Return [x, y] of the center of cell containing provided text 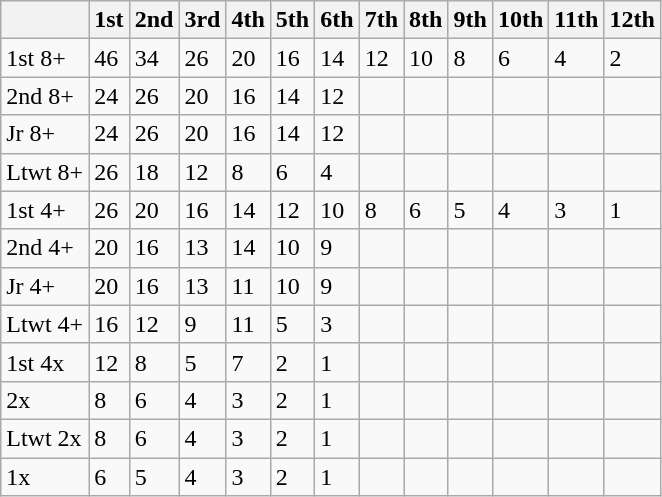
34 [154, 58]
18 [154, 172]
46 [109, 58]
5th [292, 20]
Ltwt 4+ [45, 324]
4th [248, 20]
6th [337, 20]
2x [45, 400]
1x [45, 477]
11th [576, 20]
2nd 4+ [45, 248]
8th [426, 20]
1st [109, 20]
12th [632, 20]
1st 4+ [45, 210]
Ltwt 2x [45, 438]
Jr 8+ [45, 134]
7th [381, 20]
9th [470, 20]
2nd 8+ [45, 96]
1st 8+ [45, 58]
10th [520, 20]
7 [248, 362]
1st 4x [45, 362]
Jr 4+ [45, 286]
2nd [154, 20]
3rd [202, 20]
Ltwt 8+ [45, 172]
